Locate the cell with the specified text and output its (X, Y) center coordinate. 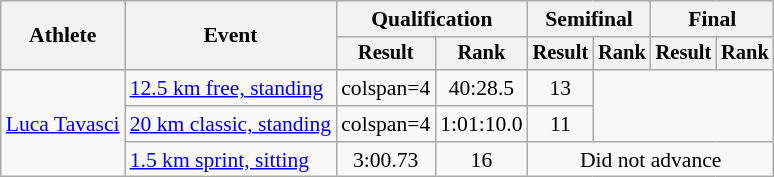
13 (561, 88)
40:28.5 (481, 88)
11 (561, 124)
Qualification (432, 19)
1:01:10.0 (481, 124)
Athlete (63, 36)
20 km classic, standing (231, 124)
Final (712, 19)
Semifinal (590, 19)
Luca Tavasci (63, 124)
Event (231, 36)
12.5 km free, standing (231, 88)
